Output the [X, Y] coordinate of the center of the cell containing the given text.  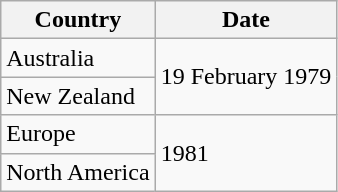
Australia [78, 58]
New Zealand [78, 96]
Europe [78, 134]
Date [246, 20]
1981 [246, 153]
Country [78, 20]
North America [78, 172]
19 February 1979 [246, 77]
